Search for the cell housing the specified text and yield its (X, Y) center coordinate. 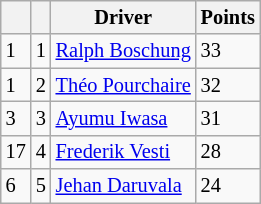
Ralph Boschung (124, 51)
Frederik Vesti (124, 152)
32 (228, 85)
33 (228, 51)
17 (16, 152)
Théo Pourchaire (124, 85)
Points (228, 17)
5 (41, 186)
4 (41, 152)
Jehan Daruvala (124, 186)
6 (16, 186)
28 (228, 152)
Driver (124, 17)
Ayumu Iwasa (124, 118)
31 (228, 118)
24 (228, 186)
2 (41, 85)
